For the text-containing cell, return its midpoint in (X, Y) coordinate format. 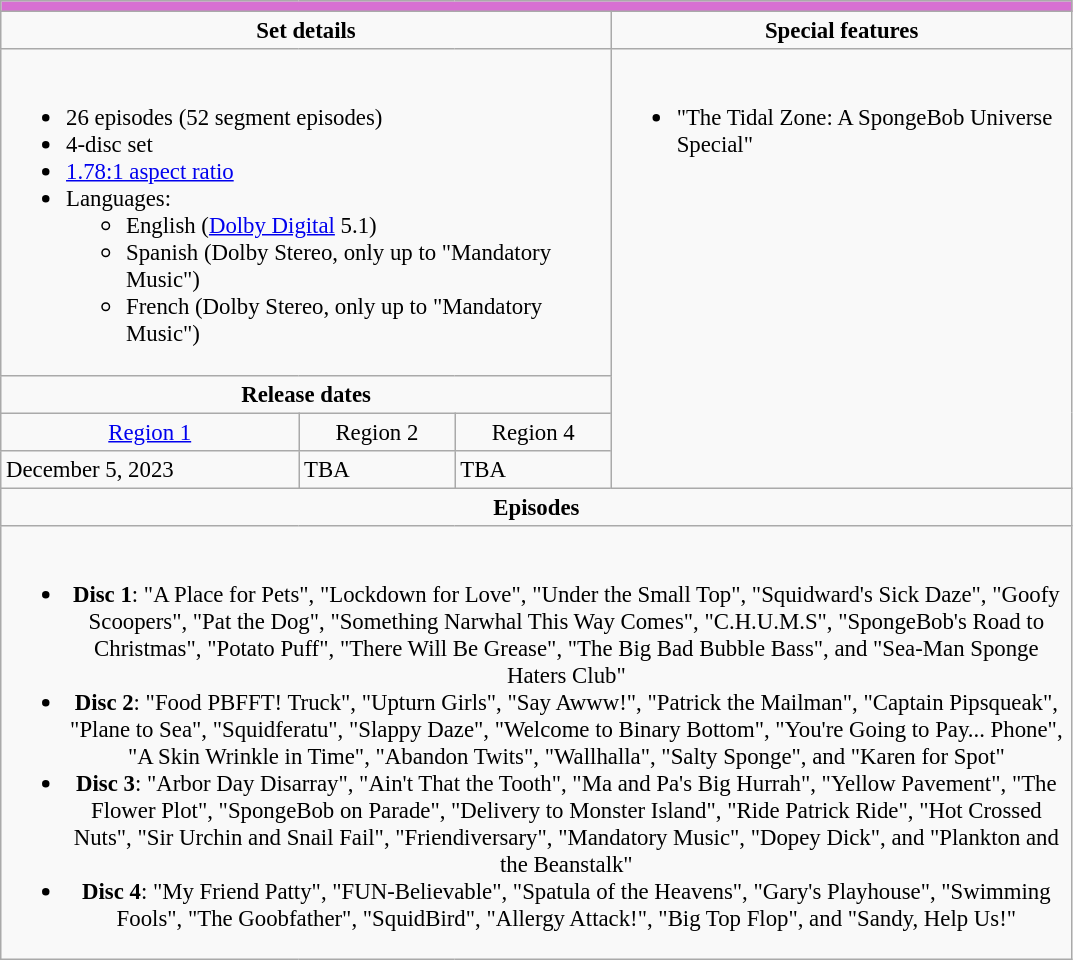
Episodes (536, 507)
December 5, 2023 (150, 469)
Set details (306, 31)
"The Tidal Zone: A SpongeBob Universe Special" (842, 268)
Region 2 (377, 432)
Release dates (306, 394)
Special features (842, 31)
Region 1 (150, 432)
Region 4 (533, 432)
